For the text-containing cell, return its midpoint in (x, y) coordinate format. 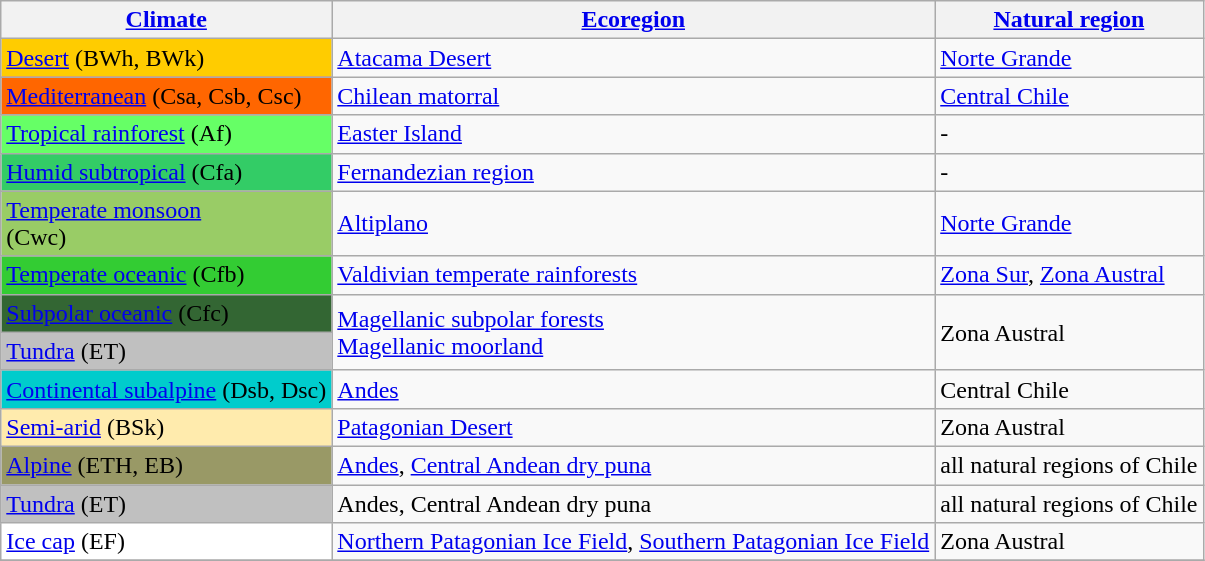
Natural region (1069, 20)
Atacama Desert (634, 58)
Mediterranean (Csa, Csb, Csc) (166, 96)
Ecoregion (634, 20)
Desert (BWh, BWk) (166, 58)
Easter Island (634, 134)
Northern Patagonian Ice Field, Southern Patagonian Ice Field (634, 542)
Continental subalpine (Dsb, Dsc) (166, 389)
Ice cap (EF) (166, 542)
Patagonian Desert (634, 427)
Humid subtropical (Cfa) (166, 172)
Subpolar oceanic (Cfc) (166, 313)
Valdivian temperate rainforests (634, 275)
Climate (166, 20)
Semi-arid (BSk) (166, 427)
Fernandezian region (634, 172)
Alpine (ETH, EB) (166, 465)
Tropical rainforest (Af) (166, 134)
Temperate monsoon(Cwc) (166, 224)
Temperate oceanic (Cfb) (166, 275)
Magellanic subpolar forestsMagellanic moorland (634, 332)
Zona Sur, Zona Austral (1069, 275)
Andes (634, 389)
Chilean matorral (634, 96)
Altiplano (634, 224)
